Detect which cell encompasses the target text, then output its [X, Y] center coordinate. 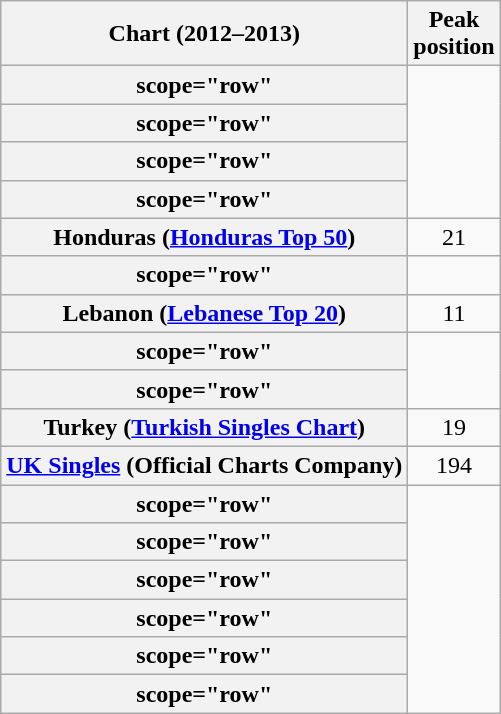
21 [454, 237]
UK Singles (Official Charts Company) [204, 465]
194 [454, 465]
11 [454, 313]
Peakposition [454, 34]
Honduras (Honduras Top 50) [204, 237]
19 [454, 427]
Turkey (Turkish Singles Chart) [204, 427]
Chart (2012–2013) [204, 34]
Lebanon (Lebanese Top 20) [204, 313]
